Find where the given text appears and provide that cell's center as [x, y] coordinate. 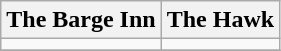
The Hawk [220, 20]
The Barge Inn [81, 20]
